From the cell containing the given text, extract its center point as [x, y] coordinate. 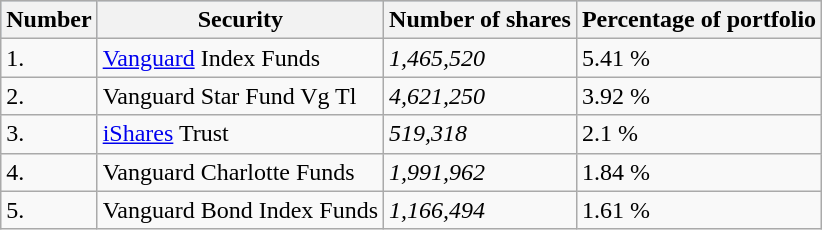
2.1 % [698, 134]
1,465,520 [480, 58]
1. [49, 58]
1,991,962 [480, 172]
3.92 % [698, 96]
4,621,250 [480, 96]
Vanguard Star Fund Vg Tl [240, 96]
iShares Trust [240, 134]
Vanguard Bond Index Funds [240, 210]
4. [49, 172]
Vanguard Charlotte Funds [240, 172]
Percentage of portfolio [698, 20]
1,166,494 [480, 210]
5.41 % [698, 58]
5. [49, 210]
Security [240, 20]
2. [49, 96]
Number [49, 20]
1.61 % [698, 210]
3. [49, 134]
Number of shares [480, 20]
519,318 [480, 134]
1.84 % [698, 172]
Vanguard Index Funds [240, 58]
